Locate the cell with the specified text and output its (x, y) center coordinate. 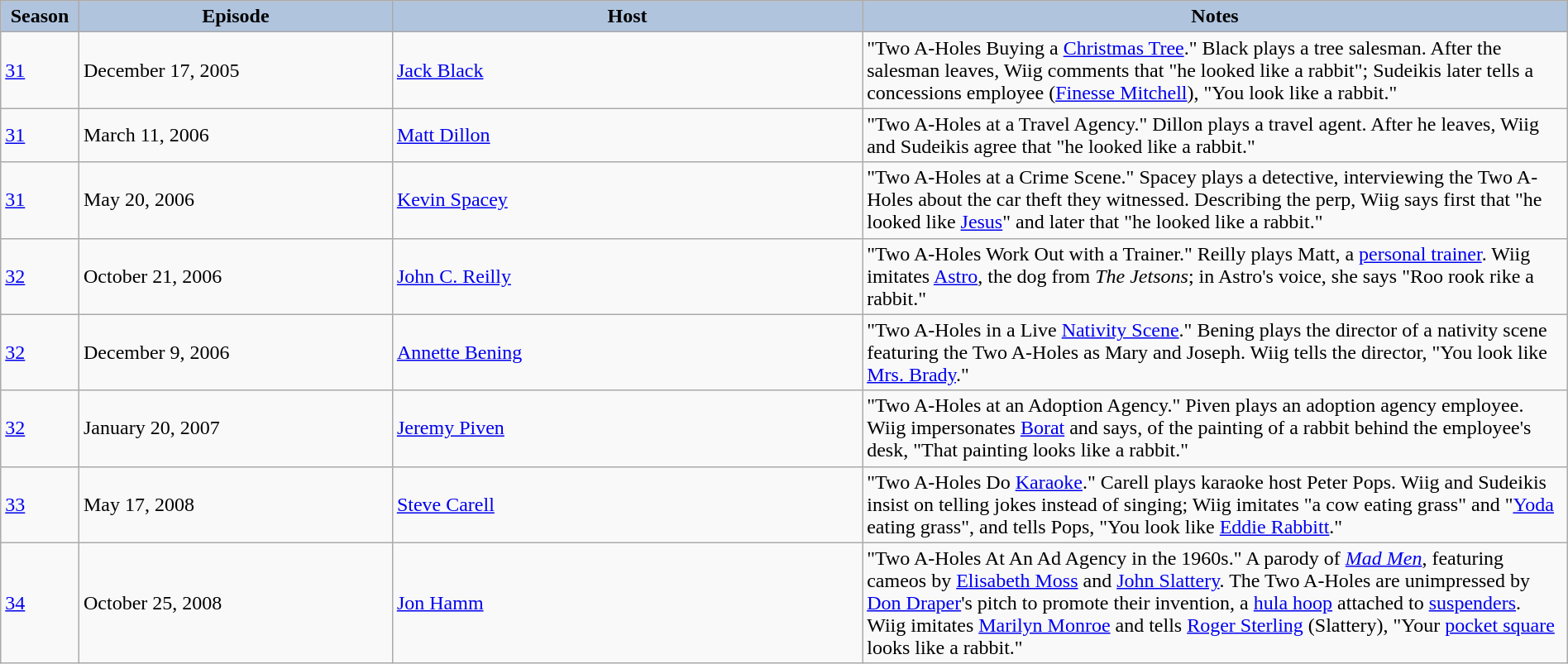
May 17, 2008 (235, 504)
October 25, 2008 (235, 603)
October 21, 2006 (235, 276)
Jack Black (627, 70)
December 9, 2006 (235, 352)
January 20, 2007 (235, 428)
33 (40, 504)
Annette Bening (627, 352)
34 (40, 603)
Steve Carell (627, 504)
December 17, 2005 (235, 70)
Notes (1216, 17)
Episode (235, 17)
May 20, 2006 (235, 200)
Season (40, 17)
"Two A-Holes at a Travel Agency." Dillon plays a travel agent. After he leaves, Wiig and Sudeikis agree that "he looked like a rabbit." (1216, 136)
Host (627, 17)
Matt Dillon (627, 136)
Kevin Spacey (627, 200)
Jeremy Piven (627, 428)
John C. Reilly (627, 276)
Jon Hamm (627, 603)
March 11, 2006 (235, 136)
